Extract the [x, y] coordinate from the center of the cell holding the provided text.  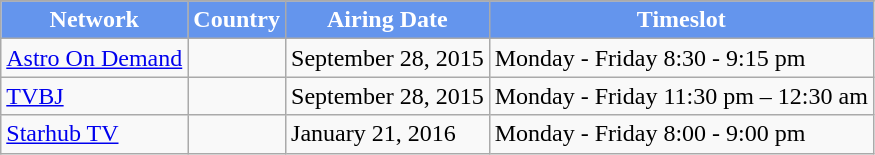
January 21, 2016 [388, 134]
TVBJ [94, 96]
Country [237, 20]
Starhub TV [94, 134]
Monday - Friday 8:00 - 9:00 pm [681, 134]
Timeslot [681, 20]
Monday - Friday 11:30 pm – 12:30 am [681, 96]
Monday - Friday 8:30 - 9:15 pm [681, 58]
Airing Date [388, 20]
Astro On Demand [94, 58]
Network [94, 20]
